Capture the cell that displays the provided text and extract its [x, y] central coordinate. 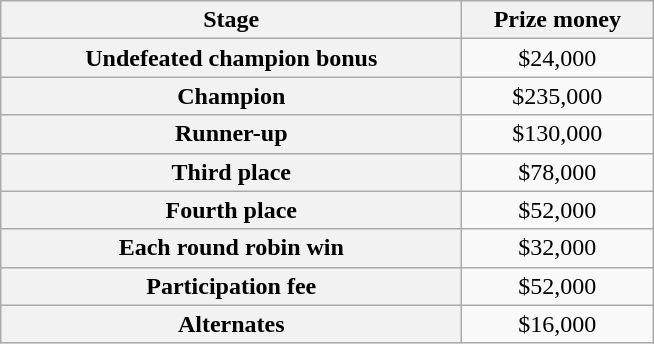
Undefeated champion bonus [232, 58]
$78,000 [558, 172]
Third place [232, 172]
Champion [232, 96]
$16,000 [558, 324]
Fourth place [232, 210]
Alternates [232, 324]
$235,000 [558, 96]
Stage [232, 20]
Each round robin win [232, 248]
$32,000 [558, 248]
$130,000 [558, 134]
$24,000 [558, 58]
Runner-up [232, 134]
Prize money [558, 20]
Participation fee [232, 286]
